Identify which cell holds the provided text, then report its (x, y) central coordinate. 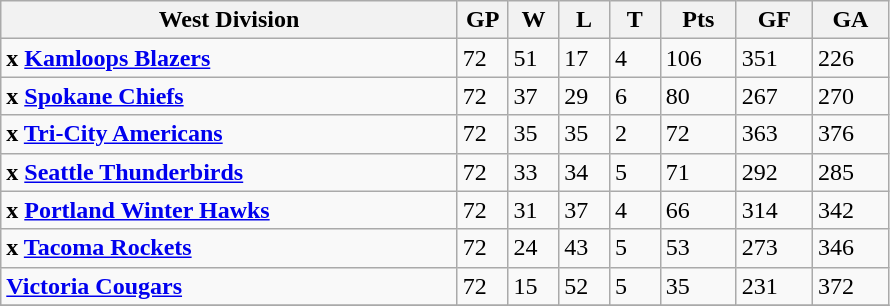
80 (698, 96)
376 (850, 134)
W (534, 20)
GP (482, 20)
52 (584, 286)
270 (850, 96)
17 (584, 58)
342 (850, 210)
106 (698, 58)
x Tacoma Rockets (230, 248)
29 (584, 96)
34 (584, 172)
346 (850, 248)
292 (774, 172)
L (584, 20)
6 (634, 96)
66 (698, 210)
x Tri-City Americans (230, 134)
x Seattle Thunderbirds (230, 172)
West Division (230, 20)
273 (774, 248)
2 (634, 134)
231 (774, 286)
372 (850, 286)
15 (534, 286)
Victoria Cougars (230, 286)
x Spokane Chiefs (230, 96)
267 (774, 96)
Pts (698, 20)
53 (698, 248)
43 (584, 248)
GF (774, 20)
x Kamloops Blazers (230, 58)
33 (534, 172)
351 (774, 58)
T (634, 20)
226 (850, 58)
51 (534, 58)
31 (534, 210)
x Portland Winter Hawks (230, 210)
285 (850, 172)
GA (850, 20)
314 (774, 210)
24 (534, 248)
71 (698, 172)
363 (774, 134)
